Extract the [X, Y] coordinate from the center of the cell holding the provided text.  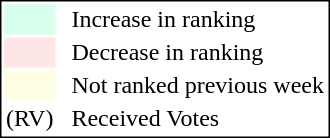
(RV) [29, 119]
Decrease in ranking [198, 53]
Increase in ranking [198, 19]
Not ranked previous week [198, 85]
Received Votes [198, 119]
